Capture the cell that displays the provided text and extract its [X, Y] central coordinate. 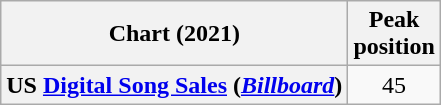
Chart (2021) [174, 34]
US Digital Song Sales (Billboard) [174, 85]
45 [394, 85]
Peakposition [394, 34]
